Return (X, Y) of the center of cell containing provided text 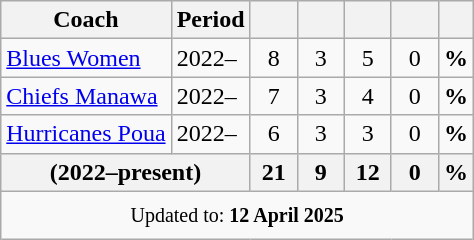
Period (210, 20)
9 (320, 172)
8 (274, 58)
6 (274, 134)
21 (274, 172)
5 (368, 58)
(2022–present) (126, 172)
4 (368, 96)
Chiefs Manawa (86, 96)
Hurricanes Poua (86, 134)
12 (368, 172)
Coach (86, 20)
Blues Women (86, 58)
7 (274, 96)
Updated to: 12 April 2025 (238, 216)
